Locate the cell with the specified text and output its [x, y] center coordinate. 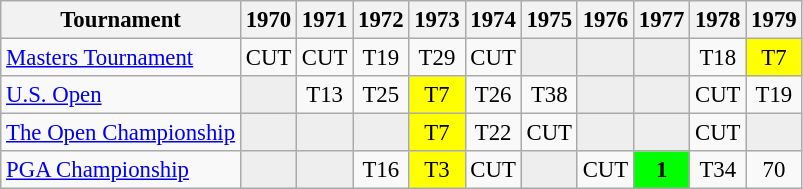
1974 [493, 20]
T26 [493, 95]
1970 [268, 20]
1979 [774, 20]
1977 [661, 20]
1971 [325, 20]
PGA Championship [121, 170]
1976 [605, 20]
Masters Tournament [121, 58]
T25 [381, 95]
1978 [718, 20]
T3 [437, 170]
T18 [718, 58]
T34 [718, 170]
T38 [549, 95]
1972 [381, 20]
1973 [437, 20]
The Open Championship [121, 133]
T29 [437, 58]
Tournament [121, 20]
T16 [381, 170]
U.S. Open [121, 95]
1 [661, 170]
1975 [549, 20]
T22 [493, 133]
70 [774, 170]
T13 [325, 95]
